Capture the cell that displays the provided text and extract its [X, Y] central coordinate. 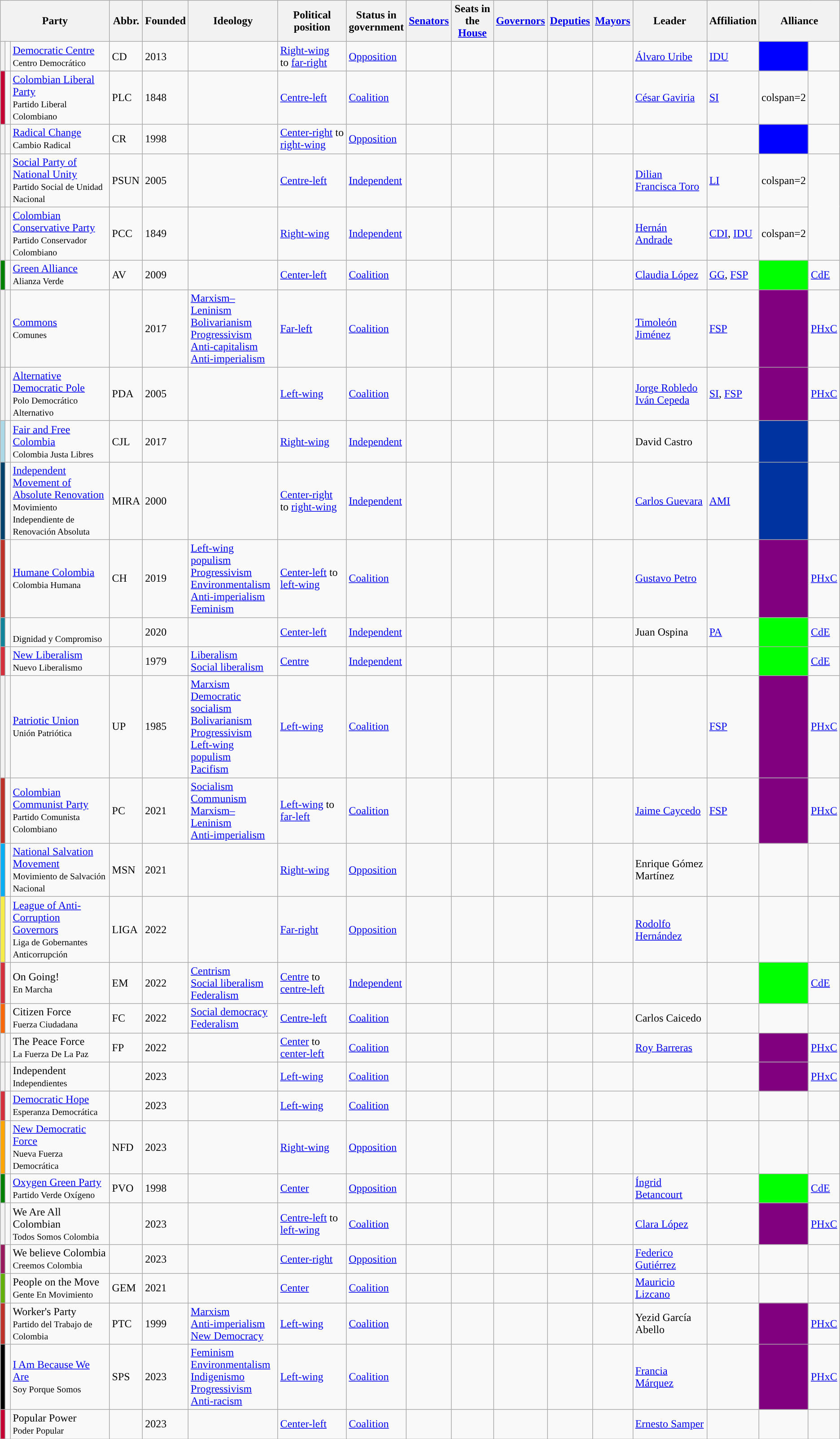
PVO [126, 1189]
Clara López [669, 1224]
MSN [126, 870]
Party [55, 21]
Íngrid Betancourt [669, 1189]
AV [126, 275]
CJL [126, 441]
Worker's PartyPartido del Trabajo de Colombia [60, 1323]
I Am Because We AreSoy Porque Somos [60, 1377]
Center-left to left-wing [312, 578]
Mauricio Lizcano [669, 1288]
Status ingovernment [376, 21]
National Salvation MovementMovimiento de Salvación Nacional [60, 870]
PDA [126, 394]
PCC [126, 233]
LI [733, 180]
2020 [166, 632]
Liberalism Social liberalism [233, 662]
CD [126, 57]
Marxism–Leninism Bolivarianism Progressivism Anti-capitalism Anti-imperialism [233, 329]
Popular PowerPoder Popular [60, 1425]
Far-left [312, 329]
PSUN [126, 180]
PA [733, 632]
GEM [126, 1288]
Centre [312, 662]
Green AllianceAlianza Verde [60, 275]
Left-wing populismProgressivismEnvironmentalismAnti-imperialismFeminism [233, 578]
The Peace ForceLa Fuerza De La Paz [60, 1048]
Far-right [312, 930]
Dilian Francisca Toro [669, 180]
Fair and Free ColombiaColombia Justa Libres [60, 441]
1849 [166, 233]
Jaime Caycedo [669, 811]
People on the MoveGente En Movimiento [60, 1288]
Oxygen Green PartyPartido Verde Oxígeno [60, 1189]
Alliance [800, 21]
CR [126, 139]
Patriotic UnionUnión Patriótica [60, 727]
Politicalposition [312, 21]
Founded [166, 21]
Alternative Democratic PolePolo Democrático Alternativo [60, 394]
Democratic HopeEsperanza Democrática [60, 1106]
Colombian Liberal PartyPartido Liberal Colombiano [60, 98]
Ernesto Samper [669, 1425]
PC [126, 811]
CH [126, 578]
Center-right [312, 1259]
Carlos Caicedo [669, 1018]
FP [126, 1048]
Yezid García Abello [669, 1323]
FC [126, 1018]
FeminismEnvironmentalismIndigenismoProgressivismAnti-racism [233, 1377]
Center-right to right-wing [312, 139]
IndependentIndependientes [60, 1076]
SI, FSP [733, 394]
César Gaviria [669, 98]
Leader [669, 21]
Ideology [233, 21]
Roy Barreras [669, 1048]
Hernán Andrade [669, 233]
AMI [733, 501]
Álvaro Uribe [669, 57]
SPS [126, 1377]
1848 [166, 98]
We believe ColombiaCreemos Colombia [60, 1259]
MarxismAnti-imperialismNew Democracy [233, 1323]
EM [126, 983]
Abbr. [126, 21]
Governors [521, 21]
Affiliation [733, 21]
Claudia López [669, 275]
Centre to centre-left [312, 983]
MIRA [126, 501]
PTC [126, 1323]
Deputies [570, 21]
CDI, IDU [733, 233]
We Are All ColombianTodos Somos Colombia [60, 1224]
SI [733, 98]
Mayors [612, 21]
1985 [166, 727]
Jorge RobledoIván Cepeda [669, 394]
Democratic CentreCentro Democrático [60, 57]
Left-wing to far-left [312, 811]
Timoleón Jiménez [669, 329]
Seats in theHouse [472, 21]
Humane ColombiaColombia Humana [60, 578]
2019 [166, 578]
NFD [126, 1147]
Centrism Social liberalismFederalism [233, 983]
Centre-left to left-wing [312, 1224]
Center-rightto right-wing [312, 501]
2000 [166, 501]
League of Anti-Corruption GovernorsLiga de Gobernantes Anticorrupción [60, 930]
LIGA [126, 930]
Independent Movement ofAbsolute RenovationMovimiento Independiente deRenovación Absoluta [60, 501]
Center to center-left [312, 1048]
Dignidad y Compromiso [60, 632]
Francia Márquez [669, 1377]
UP [126, 727]
New Democratic ForceNueva Fuerza Democrática [60, 1147]
2009 [166, 275]
Federico Gutiérrez [669, 1259]
GG, FSP [733, 275]
Social Party of National UnityPartido Social de Unidad Nacional [60, 180]
Citizen ForceFuerza Ciudadana [60, 1018]
Juan Ospina [669, 632]
Rodolfo Hernández [669, 930]
2013 [166, 57]
1979 [166, 662]
Right-wingto far-right [312, 57]
SocialismCommunismMarxism–LeninismAnti-imperialism [233, 811]
Social democracyFederalism [233, 1018]
1999 [166, 1323]
MarxismDemocratic socialismBolivarianismProgressivismLeft-wing populismPacifism [233, 727]
PLC [126, 98]
On Going!En Marcha [60, 983]
Carlos Guevara [669, 501]
Enrique Gómez Martínez [669, 870]
David Castro [669, 441]
IDU [733, 57]
New LiberalismNuevo Liberalismo [60, 662]
Gustavo Petro [669, 578]
Senators [429, 21]
CommonsComunes [60, 329]
Radical ChangeCambio Radical [60, 139]
Colombian Conservative PartyPartido Conservador Colombiano [60, 233]
Colombian Communist PartyPartido Comunista Colombiano [60, 811]
